Pinpoint the cell where the given text exists, returning its (X, Y) midpoint coordinate. 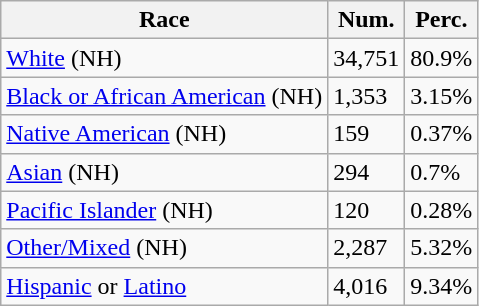
34,751 (366, 58)
Perc. (442, 20)
0.7% (442, 172)
Race (164, 20)
159 (366, 134)
Hispanic or Latino (164, 286)
Pacific Islander (NH) (164, 210)
80.9% (442, 58)
Asian (NH) (164, 172)
3.15% (442, 96)
9.34% (442, 286)
2,287 (366, 248)
Num. (366, 20)
120 (366, 210)
1,353 (366, 96)
Native American (NH) (164, 134)
4,016 (366, 286)
0.28% (442, 210)
White (NH) (164, 58)
5.32% (442, 248)
Black or African American (NH) (164, 96)
Other/Mixed (NH) (164, 248)
294 (366, 172)
0.37% (442, 134)
